For the text-containing cell, return its midpoint in [x, y] coordinate format. 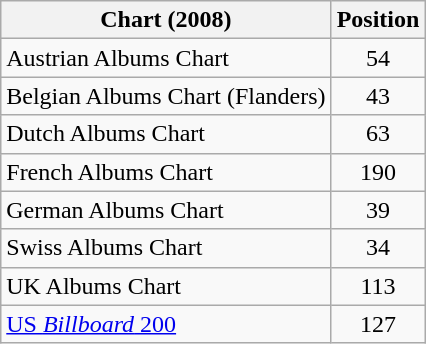
43 [378, 96]
34 [378, 248]
Position [378, 20]
Belgian Albums Chart (Flanders) [166, 96]
Dutch Albums Chart [166, 134]
54 [378, 58]
113 [378, 286]
190 [378, 172]
UK Albums Chart [166, 286]
127 [378, 324]
63 [378, 134]
French Albums Chart [166, 172]
German Albums Chart [166, 210]
Swiss Albums Chart [166, 248]
39 [378, 210]
Chart (2008) [166, 20]
US Billboard 200 [166, 324]
Austrian Albums Chart [166, 58]
